Detect which cell encompasses the target text, then output its (X, Y) center coordinate. 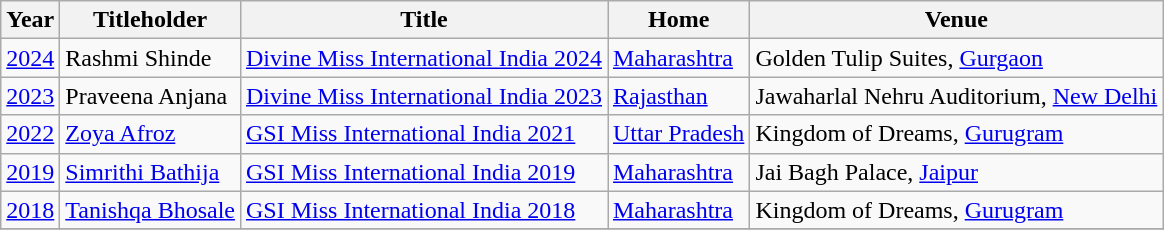
Jai Bagh Palace, Jaipur (956, 172)
2024 (30, 58)
2018 (30, 210)
Rajasthan (679, 96)
2022 (30, 134)
Golden Tulip Suites, Gurgaon (956, 58)
Home (679, 20)
GSI Miss International India 2019 (424, 172)
Venue (956, 20)
GSI Miss International India 2021 (424, 134)
2023 (30, 96)
Uttar Pradesh (679, 134)
Rashmi Shinde (150, 58)
Simrithi Bathija (150, 172)
2019 (30, 172)
Jawaharlal Nehru Auditorium, New Delhi (956, 96)
Tanishqa Bhosale (150, 210)
GSI Miss International India 2018 (424, 210)
Title (424, 20)
Titleholder (150, 20)
Divine Miss International India 2024 (424, 58)
Praveena Anjana (150, 96)
Zoya Afroz (150, 134)
Year (30, 20)
Divine Miss International India 2023 (424, 96)
